Find where the given text appears and provide that cell's center as [x, y] coordinate. 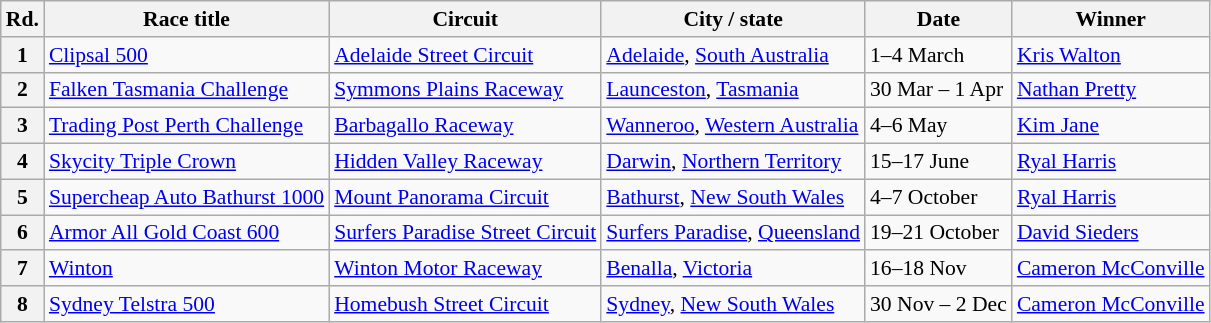
Kris Walton [1111, 55]
Date [938, 19]
Symmons Plains Raceway [465, 90]
Nathan Pretty [1111, 90]
Falken Tasmania Challenge [186, 90]
8 [22, 304]
1–4 March [938, 55]
Adelaide Street Circuit [465, 55]
Barbagallo Raceway [465, 126]
Winton [186, 269]
Supercheap Auto Bathurst 1000 [186, 197]
Benalla, Victoria [733, 269]
Clipsal 500 [186, 55]
Launceston, Tasmania [733, 90]
Armor All Gold Coast 600 [186, 233]
Rd. [22, 19]
Surfers Paradise, Queensland [733, 233]
Trading Post Perth Challenge [186, 126]
David Sieders [1111, 233]
Homebush Street Circuit [465, 304]
2 [22, 90]
Bathurst, New South Wales [733, 197]
6 [22, 233]
Darwin, Northern Territory [733, 162]
Winton Motor Raceway [465, 269]
Adelaide, South Australia [733, 55]
16–18 Nov [938, 269]
Circuit [465, 19]
4–7 October [938, 197]
7 [22, 269]
Wanneroo, Western Australia [733, 126]
Mount Panorama Circuit [465, 197]
Sydney Telstra 500 [186, 304]
City / state [733, 19]
1 [22, 55]
4–6 May [938, 126]
Surfers Paradise Street Circuit [465, 233]
Kim Jane [1111, 126]
Race title [186, 19]
15–17 June [938, 162]
Winner [1111, 19]
4 [22, 162]
30 Mar – 1 Apr [938, 90]
5 [22, 197]
3 [22, 126]
Skycity Triple Crown [186, 162]
Hidden Valley Raceway [465, 162]
30 Nov – 2 Dec [938, 304]
Sydney, New South Wales [733, 304]
19–21 October [938, 233]
